For the text-containing cell, return its midpoint in (X, Y) coordinate format. 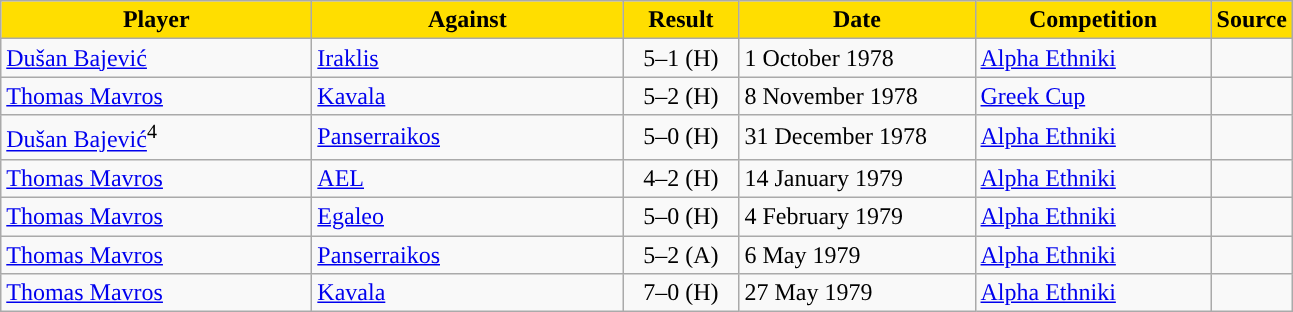
AEL (468, 178)
5–1 (H) (681, 58)
Against (468, 20)
1 October 1978 (857, 58)
5–2 (A) (681, 255)
4–2 (H) (681, 178)
6 May 1979 (857, 255)
Result (681, 20)
31 December 1978 (857, 138)
Dušan Bajević (156, 58)
27 May 1979 (857, 293)
Iraklis (468, 58)
Player (156, 20)
Egaleo (468, 217)
Date (857, 20)
7–0 (H) (681, 293)
Source (1252, 20)
4 February 1979 (857, 217)
Competition (1093, 20)
8 November 1978 (857, 96)
14 January 1979 (857, 178)
Greek Cup (1093, 96)
5–2 (H) (681, 96)
Dušan Bajević4 (156, 138)
